Find where the given text appears and provide that cell's center as (x, y) coordinate. 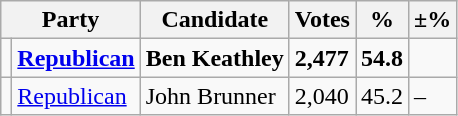
Candidate (214, 20)
Ben Keathley (214, 58)
John Brunner (214, 96)
45.2 (382, 96)
54.8 (382, 58)
2,040 (322, 96)
2,477 (322, 58)
– (433, 96)
±% (433, 20)
Votes (322, 20)
Party (71, 20)
% (382, 20)
